Provide the [X, Y] coordinate of the cell's center where the given text is located.  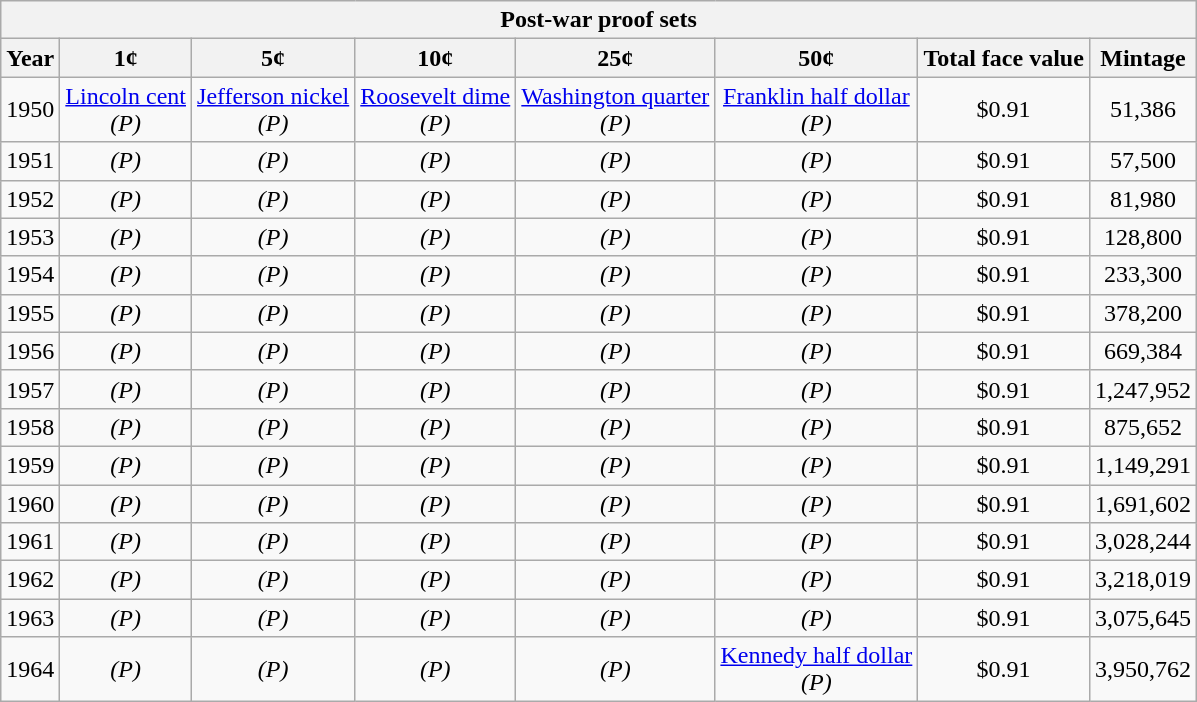
1962 [30, 580]
Lincoln cent(P) [126, 110]
1956 [30, 351]
1951 [30, 161]
1957 [30, 389]
3,028,244 [1142, 542]
25¢ [616, 58]
1952 [30, 199]
Post-war proof sets [599, 20]
1958 [30, 427]
378,200 [1142, 313]
1,247,952 [1142, 389]
3,218,019 [1142, 580]
669,384 [1142, 351]
3,075,645 [1142, 618]
233,300 [1142, 275]
51,386 [1142, 110]
1950 [30, 110]
3,950,762 [1142, 670]
50¢ [816, 58]
10¢ [436, 58]
Jefferson nickel(P) [274, 110]
1955 [30, 313]
57,500 [1142, 161]
1953 [30, 237]
Total face value [1004, 58]
Roosevelt dime(P) [436, 110]
Year [30, 58]
1963 [30, 618]
81,980 [1142, 199]
1964 [30, 670]
1960 [30, 503]
128,800 [1142, 237]
1¢ [126, 58]
Franklin half dollar(P) [816, 110]
1961 [30, 542]
Mintage [1142, 58]
Kennedy half dollar(P) [816, 670]
1,691,602 [1142, 503]
Washington quarter(P) [616, 110]
875,652 [1142, 427]
1,149,291 [1142, 465]
1959 [30, 465]
5¢ [274, 58]
1954 [30, 275]
